Pinpoint the cell where the given text exists, returning its [X, Y] midpoint coordinate. 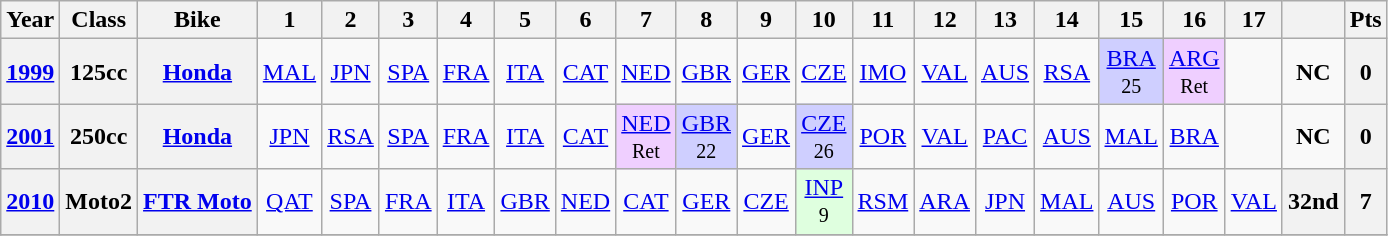
Year [30, 20]
GBR 22 [706, 136]
2010 [30, 202]
11 [883, 20]
9 [766, 20]
PAC [1004, 136]
RSM [883, 202]
IMO [883, 72]
125cc [99, 72]
Pts [1366, 20]
3 [408, 20]
Moto2 [99, 202]
4 [466, 20]
15 [1131, 20]
NED Ret [646, 136]
ARGRet [1194, 72]
INP9 [824, 202]
5 [525, 20]
13 [1004, 20]
17 [1254, 20]
BRA [1194, 136]
Bike [198, 20]
BRA25 [1131, 72]
QAT [289, 202]
2 [351, 20]
250cc [99, 136]
2001 [30, 136]
10 [824, 20]
16 [1194, 20]
ARA [945, 202]
Class [99, 20]
6 [585, 20]
FTR Moto [198, 202]
1 [289, 20]
1999 [30, 72]
12 [945, 20]
14 [1067, 20]
32nd [1313, 202]
CZE 26 [824, 136]
8 [706, 20]
